Locate the cell with the specified text and output its [X, Y] center coordinate. 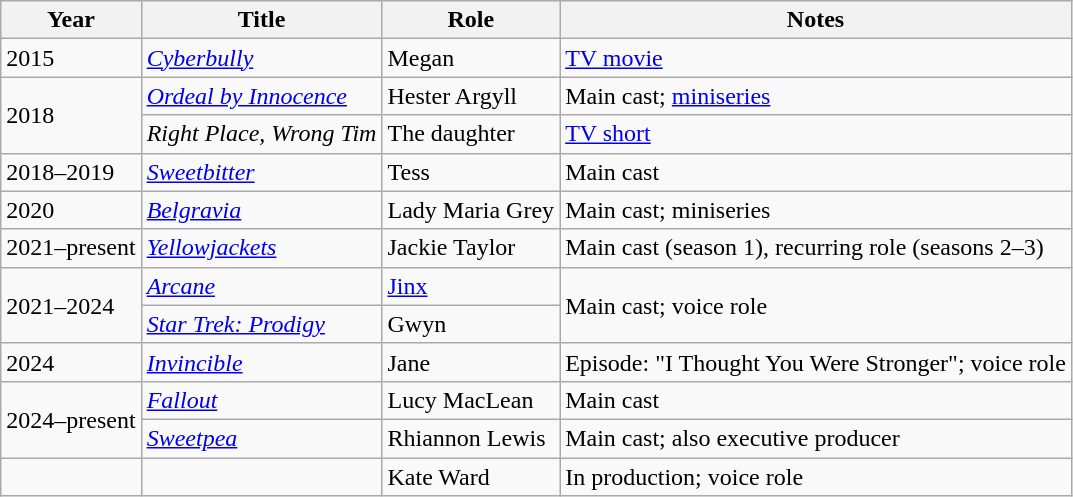
2020 [71, 210]
Main cast; voice role [816, 305]
Fallout [262, 400]
Yellowjackets [262, 248]
Sweetbitter [262, 172]
Arcane [262, 286]
Gwyn [471, 324]
TV short [816, 134]
Role [471, 20]
Jane [471, 362]
TV movie [816, 58]
Year [71, 20]
Kate Ward [471, 477]
Ordeal by Innocence [262, 96]
2015 [71, 58]
Hester Argyll [471, 96]
The daughter [471, 134]
Invincible [262, 362]
Title [262, 20]
2018–2019 [71, 172]
Episode: "I Thought You Were Stronger"; voice role [816, 362]
Jackie Taylor [471, 248]
Star Trek: Prodigy [262, 324]
2018 [71, 115]
Tess [471, 172]
In production; voice role [816, 477]
Jinx [471, 286]
Notes [816, 20]
Sweetpea [262, 438]
2024 [71, 362]
Lucy MacLean [471, 400]
Cyberbully [262, 58]
Rhiannon Lewis [471, 438]
Main cast; also executive producer [816, 438]
Lady Maria Grey [471, 210]
2021–2024 [71, 305]
Main cast (season 1), recurring role (seasons 2–3) [816, 248]
Belgravia [262, 210]
2021–present [71, 248]
Right Place, Wrong Tim [262, 134]
2024–present [71, 419]
Megan [471, 58]
